Return (X, Y) of the center of cell containing provided text 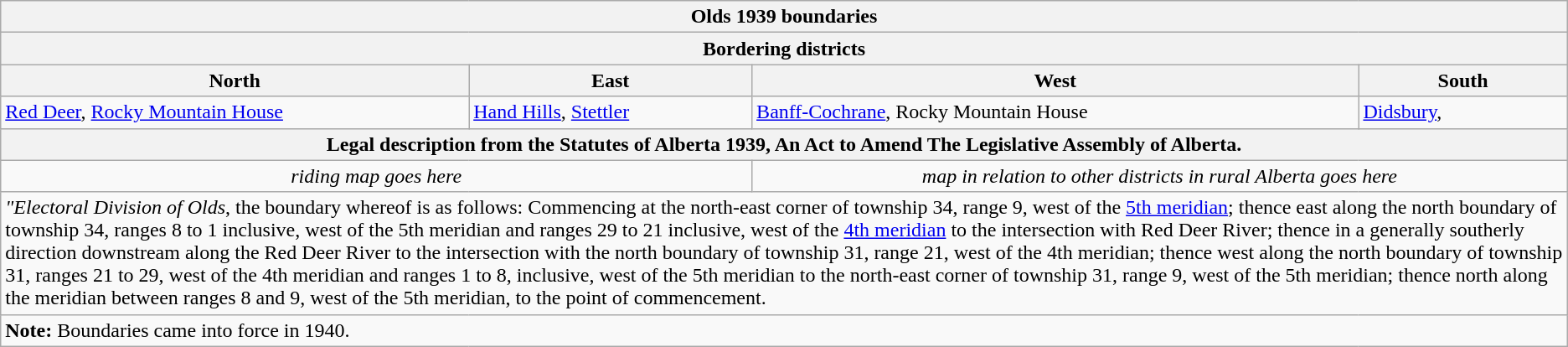
Legal description from the Statutes of Alberta 1939, An Act to Amend The Legislative Assembly of Alberta. (784, 144)
South (1462, 80)
Red Deer, Rocky Mountain House (235, 112)
Didsbury, (1462, 112)
East (611, 80)
riding map goes here (377, 176)
Banff-Cochrane, Rocky Mountain House (1055, 112)
North (235, 80)
Bordering districts (784, 49)
West (1055, 80)
Hand Hills, Stettler (611, 112)
Note: Boundaries came into force in 1940. (784, 330)
Olds 1939 boundaries (784, 17)
map in relation to other districts in rural Alberta goes here (1160, 176)
